Extract the [X, Y] coordinate from the center of the cell holding the provided text.  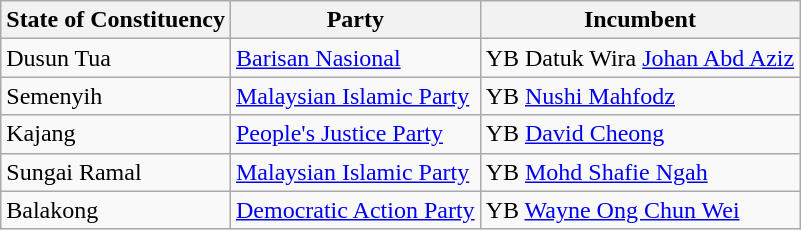
Party [355, 20]
Sungai Ramal [116, 172]
Barisan Nasional [355, 58]
YB Datuk Wira Johan Abd Aziz [640, 58]
YB Nushi Mahfodz [640, 96]
Dusun Tua [116, 58]
State of Constituency [116, 20]
Semenyih [116, 96]
Kajang [116, 134]
Incumbent [640, 20]
Balakong [116, 210]
People's Justice Party [355, 134]
YB Mohd Shafie Ngah [640, 172]
YB David Cheong [640, 134]
Democratic Action Party [355, 210]
YB Wayne Ong Chun Wei [640, 210]
